Output the (X, Y) coordinate of the center of the cell containing the given text.  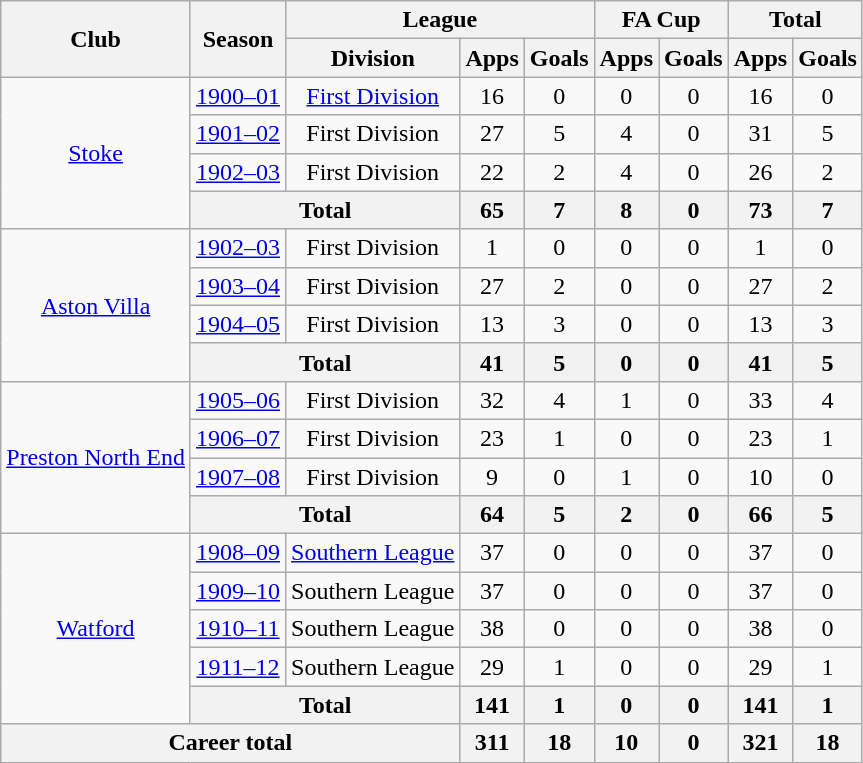
8 (626, 210)
Aston Villa (96, 305)
Season (238, 39)
1904–05 (238, 324)
33 (760, 400)
1905–06 (238, 400)
321 (760, 743)
1903–04 (238, 286)
32 (492, 400)
FA Cup (661, 20)
1910–11 (238, 629)
1909–10 (238, 591)
73 (760, 210)
1906–07 (238, 438)
1900–01 (238, 96)
66 (760, 515)
Division (373, 58)
Watford (96, 629)
31 (760, 134)
1907–08 (238, 477)
Club (96, 39)
65 (492, 210)
Career total (230, 743)
Stoke (96, 153)
1901–02 (238, 134)
1908–09 (238, 553)
9 (492, 477)
22 (492, 172)
Preston North End (96, 457)
League (440, 20)
1911–12 (238, 667)
311 (492, 743)
64 (492, 515)
26 (760, 172)
